Locate the cell with the specified text and output its [x, y] center coordinate. 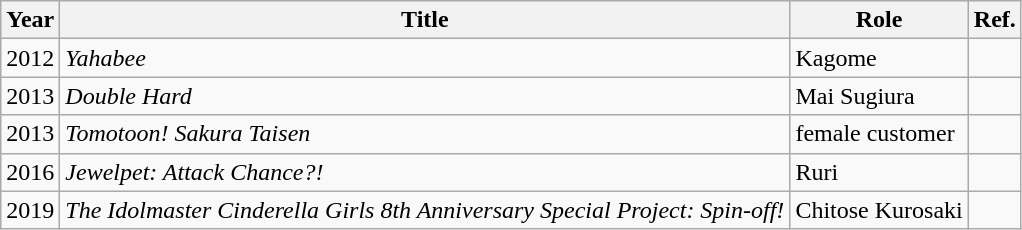
Year [30, 20]
Mai Sugiura [879, 96]
Role [879, 20]
Double Hard [425, 96]
2012 [30, 58]
The Idolmaster Cinderella Girls 8th Anniversary Special Project: Spin-off! [425, 210]
Chitose Kurosaki [879, 210]
Ref. [994, 20]
Yahabee [425, 58]
2016 [30, 172]
Tomotoon! Sakura Taisen [425, 134]
Kagome [879, 58]
2019 [30, 210]
female customer [879, 134]
Ruri [879, 172]
Title [425, 20]
Jewelpet: Attack Chance?! [425, 172]
